Search for the cell housing the specified text and yield its (x, y) center coordinate. 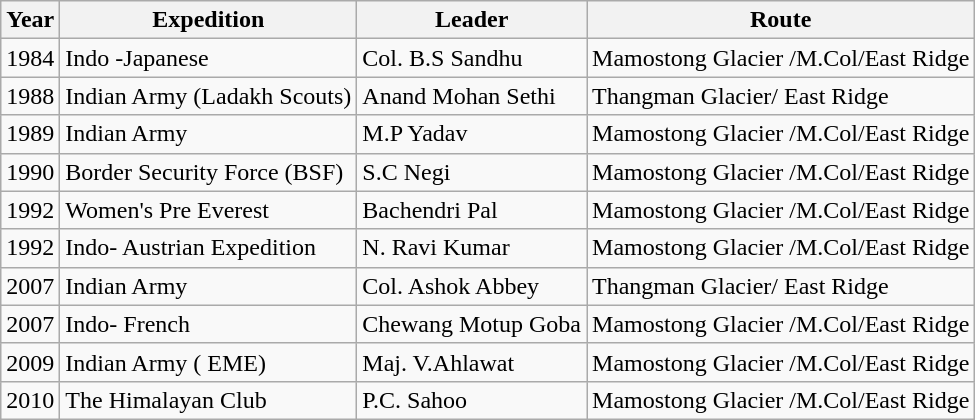
Indo -Japanese (208, 58)
Border Security Force (BSF) (208, 172)
Bachendri Pal (472, 210)
Anand Mohan Sethi (472, 96)
1989 (30, 134)
Indian Army ( EME) (208, 362)
The Himalayan Club (208, 400)
Indo- Austrian Expedition (208, 248)
1990 (30, 172)
Route (781, 20)
Indo- French (208, 324)
Col. Ashok Abbey (472, 286)
Indian Army (Ladakh Scouts) (208, 96)
Chewang Motup Goba (472, 324)
P.C. Sahoo (472, 400)
1988 (30, 96)
S.C Negi (472, 172)
Col. B.S Sandhu (472, 58)
Year (30, 20)
2009 (30, 362)
2010 (30, 400)
M.P Yadav (472, 134)
Expedition (208, 20)
Maj. V.Ahlawat (472, 362)
N. Ravi Kumar (472, 248)
Women's Pre Everest (208, 210)
Leader (472, 20)
1984 (30, 58)
